Pinpoint the cell where the given text exists, returning its [x, y] midpoint coordinate. 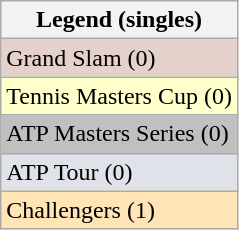
Tennis Masters Cup (0) [120, 96]
ATP Masters Series (0) [120, 134]
Challengers (1) [120, 210]
ATP Tour (0) [120, 172]
Legend (singles) [120, 20]
Grand Slam (0) [120, 58]
